Provide the (X, Y) coordinate of the cell's center where the given text is located.  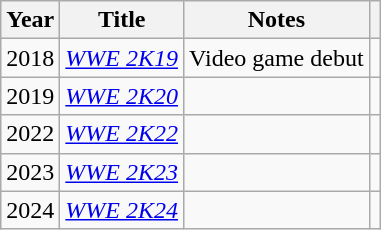
2022 (30, 134)
WWE 2K22 (122, 134)
Video game debut (277, 58)
Year (30, 20)
2019 (30, 96)
2024 (30, 210)
2023 (30, 172)
Notes (277, 20)
WWE 2K23 (122, 172)
2018 (30, 58)
WWE 2K20 (122, 96)
WWE 2K19 (122, 58)
WWE 2K24 (122, 210)
Title (122, 20)
